Extract the [X, Y] coordinate from the center of the cell holding the provided text.  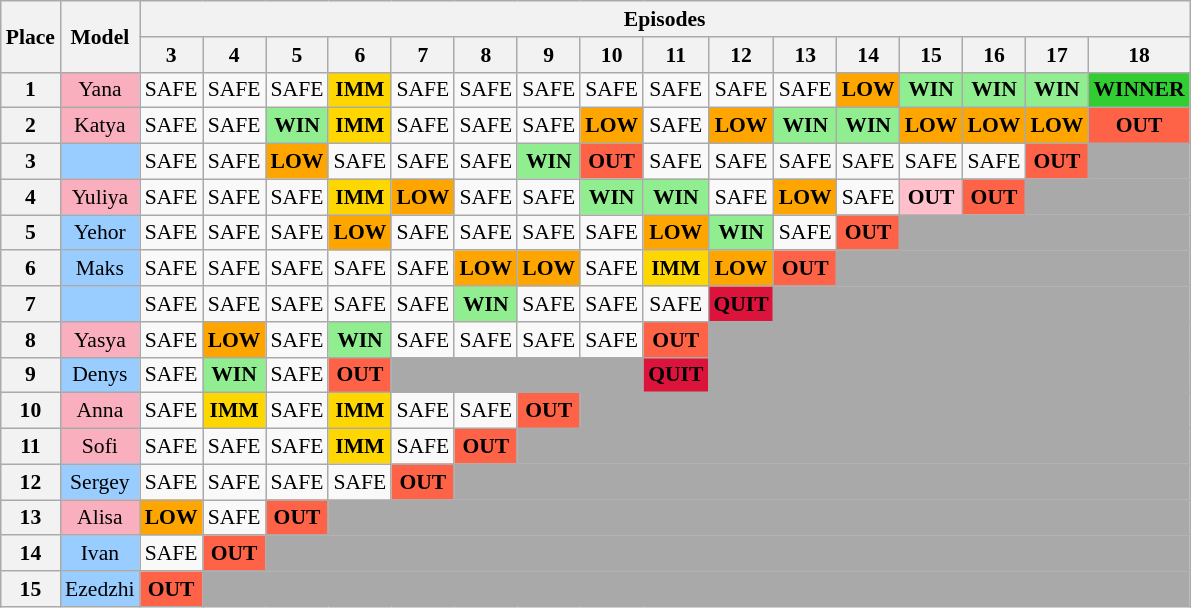
Sofi [100, 447]
Yana [100, 90]
Yuliya [100, 197]
Ivan [100, 554]
Yehor [100, 233]
Episodes [665, 19]
Alisa [100, 518]
Yasya [100, 340]
Maks [100, 269]
WINNER [1138, 90]
Anna [100, 411]
16 [994, 55]
Ezedzhi [100, 589]
Model [100, 36]
1 [30, 90]
Place [30, 36]
18 [1138, 55]
2 [30, 126]
Sergey [100, 482]
17 [1056, 55]
Katya [100, 126]
Denys [100, 375]
